Provide the [X, Y] coordinate of the cell's center where the given text is located.  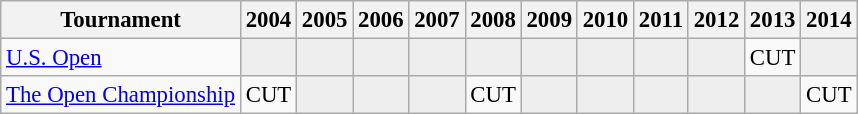
U.S. Open [121, 58]
2010 [605, 20]
2012 [716, 20]
2007 [437, 20]
2013 [773, 20]
2004 [268, 20]
Tournament [121, 20]
2009 [549, 20]
2005 [325, 20]
2006 [381, 20]
2014 [829, 20]
The Open Championship [121, 95]
2008 [493, 20]
2011 [660, 20]
